Return [x, y] of the center of cell containing provided text 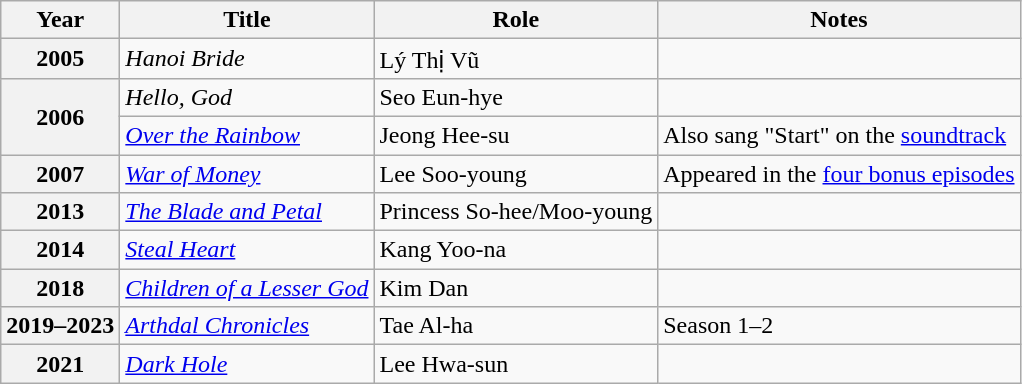
The Blade and Petal [247, 212]
Role [516, 20]
Jeong Hee-su [516, 135]
Hanoi Bride [247, 59]
Hello, God [247, 97]
2021 [60, 364]
2014 [60, 250]
Children of a Lesser God [247, 288]
Steal Heart [247, 250]
Kim Dan [516, 288]
Princess So-hee/Moo-young [516, 212]
Notes [839, 20]
War of Money [247, 173]
Seo Eun-hye [516, 97]
2018 [60, 288]
Appeared in the four bonus episodes [839, 173]
Dark Hole [247, 364]
Tae Al-ha [516, 326]
Lee Soo-young [516, 173]
2006 [60, 116]
Kang Yoo-na [516, 250]
Over the Rainbow [247, 135]
2013 [60, 212]
Year [60, 20]
2019–2023 [60, 326]
Also sang "Start" on the soundtrack [839, 135]
2007 [60, 173]
Title [247, 20]
2005 [60, 59]
Season 1–2 [839, 326]
Lee Hwa-sun [516, 364]
Lý Thị Vũ [516, 59]
Arthdal Chronicles [247, 326]
